Identify which cell holds the provided text, then report its [X, Y] central coordinate. 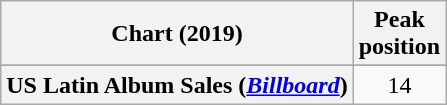
Chart (2019) [177, 34]
US Latin Album Sales (Billboard) [177, 85]
Peakposition [399, 34]
14 [399, 85]
